Search for the cell housing the specified text and yield its [x, y] center coordinate. 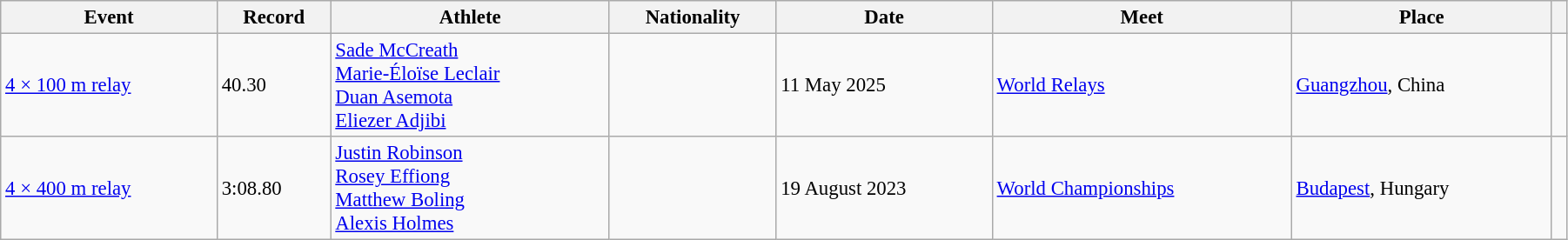
Nationality [693, 17]
Athlete [470, 17]
Justin RobinsonRosey EffiongMatthew BolingAlexis Holmes [470, 188]
3:08.80 [273, 188]
World Championships [1142, 188]
Event [110, 17]
Meet [1142, 17]
Sade McCreathMarie-Éloïse LeclairDuan AsemotaEliezer Adjibi [470, 85]
Place [1422, 17]
4 × 400 m relay [110, 188]
Budapest, Hungary [1422, 188]
4 × 100 m relay [110, 85]
19 August 2023 [884, 188]
Guangzhou, China [1422, 85]
World Relays [1142, 85]
Date [884, 17]
40.30 [273, 85]
Record [273, 17]
11 May 2025 [884, 85]
